Search for the cell housing the specified text and yield its (x, y) center coordinate. 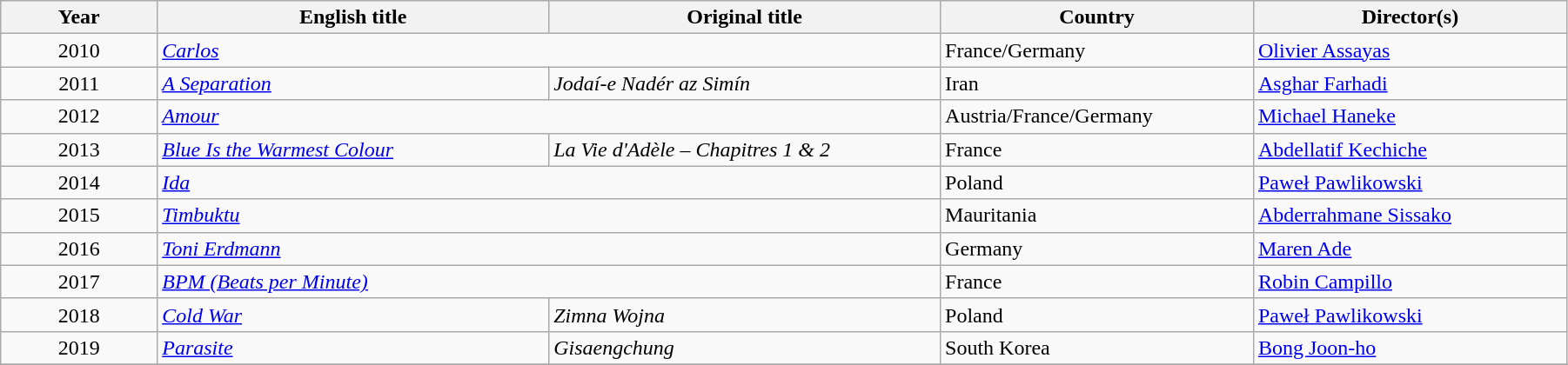
2019 (79, 348)
Ida (549, 182)
Michael Haneke (1410, 116)
La Vie d'Adèle – Chapitres 1 & 2 (745, 149)
2013 (79, 149)
France/Germany (1097, 50)
Carlos (549, 50)
Gisaengchung (745, 348)
2018 (79, 315)
Mauritania (1097, 216)
Abdellatif Kechiche (1410, 149)
Asghar Farhadi (1410, 83)
English title (353, 17)
2016 (79, 249)
A Separation (353, 83)
Olivier Assayas (1410, 50)
Robin Campillo (1410, 282)
Original title (745, 17)
2012 (79, 116)
Maren Ade (1410, 249)
Germany (1097, 249)
Cold War (353, 315)
2014 (79, 182)
2017 (79, 282)
BPM (Beats per Minute) (549, 282)
2015 (79, 216)
Toni Erdmann (549, 249)
Country (1097, 17)
Director(s) (1410, 17)
Timbuktu (549, 216)
Parasite (353, 348)
Zimna Wojna (745, 315)
2010 (79, 50)
Austria/France/Germany (1097, 116)
Iran (1097, 83)
Amour (549, 116)
Year (79, 17)
Abderrahmane Sissako (1410, 216)
Jodaí-e Nadér az Simín (745, 83)
2011 (79, 83)
Bong Joon-ho (1410, 348)
Blue Is the Warmest Colour (353, 149)
South Korea (1097, 348)
